Extract the [x, y] coordinate from the center of the cell holding the provided text.  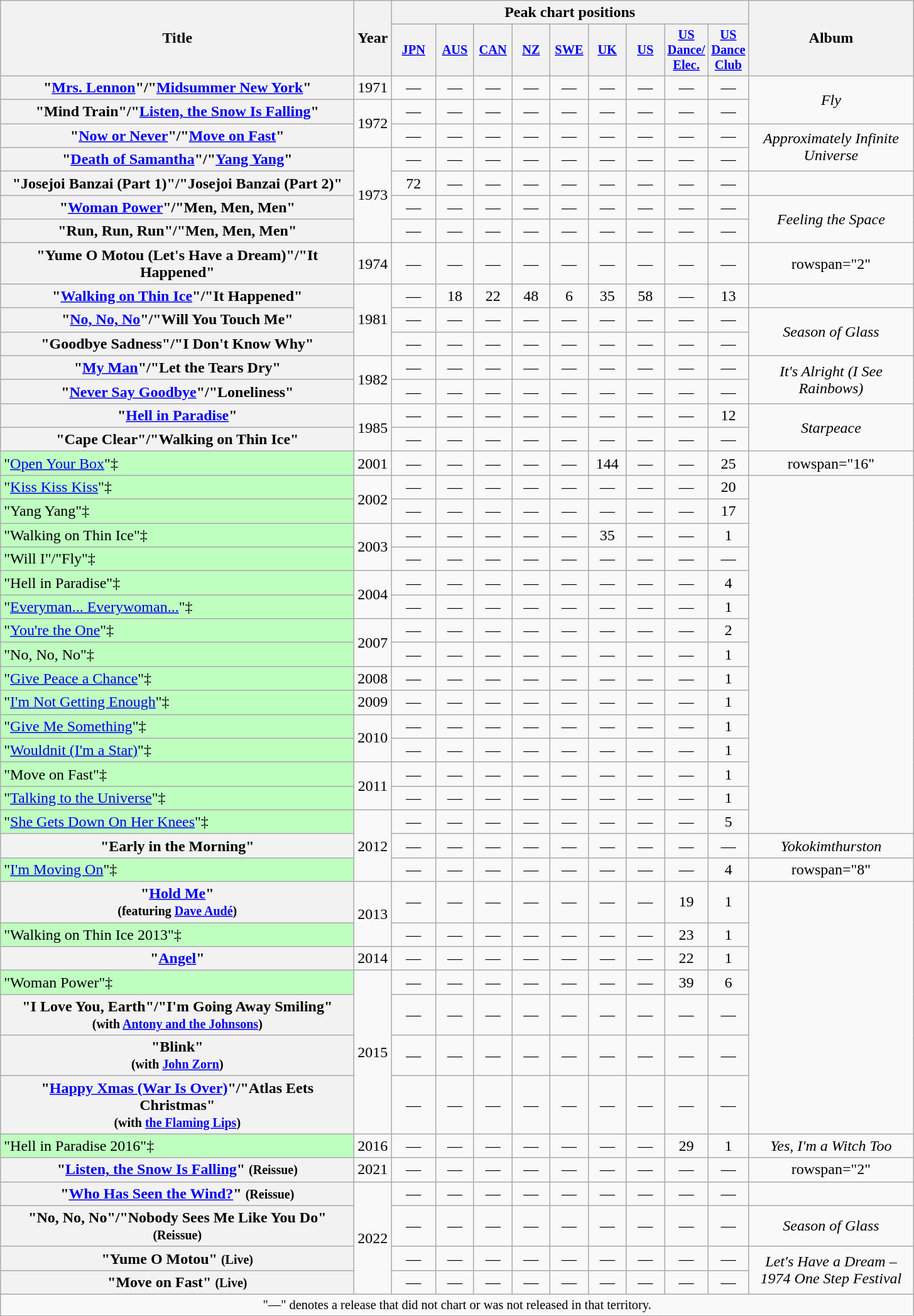
"Walking on Thin Ice"/"It Happened" [177, 296]
17 [728, 511]
"Open Your Box"‡ [177, 463]
1974 [373, 264]
25 [728, 463]
48 [531, 296]
1973 [373, 195]
"Goodbye Sadness"/"I Don't Know Why" [177, 344]
"Never Say Goodbye"/"Loneliness" [177, 391]
5 [728, 822]
"Listen, the Snow Is Falling" (Reissue) [177, 1170]
"Happy Xmas (War Is Over)"/"Atlas Eets Christmas"(with the Flaming Lips) [177, 1105]
"Give Me Something"‡ [177, 726]
AUS [455, 50]
"My Man"/"Let the Tears Dry" [177, 367]
UK [607, 50]
"Talking to the Universe"‡ [177, 798]
Fly [830, 99]
2013 [373, 915]
72 [413, 183]
"I'm Not Getting Enough"‡ [177, 702]
"No, No, No"/"Nobody Sees Me Like You Do" (Reissue) [177, 1226]
Starpeace [830, 427]
US [646, 50]
12 [728, 415]
2022 [373, 1237]
"Move on Fast" (Live) [177, 1282]
2 [728, 631]
2014 [373, 959]
rowspan="16" [830, 463]
Yokokimthurston [830, 846]
Title [177, 38]
1982 [373, 379]
"Wouldnit (I'm a Star)"‡ [177, 750]
2010 [373, 738]
"You're the One"‡ [177, 631]
"Will I"/"Fly"‡ [177, 559]
"I'm Moving On"‡ [177, 869]
2021 [373, 1170]
2012 [373, 846]
2001 [373, 463]
"Angel" [177, 959]
"Hell in Paradise" [177, 415]
Approximately Infinite Universe [830, 148]
"Who Has Seen the Wind?" (Reissue) [177, 1194]
rowspan="8" [830, 869]
"Run, Run, Run"/"Men, Men, Men" [177, 231]
USDance Club [728, 50]
Year [373, 38]
Feeling the Space [830, 219]
"No, No, No"/"Will You Touch Me" [177, 320]
"Yume O Motou (Let's Have a Dream)"/"It Happened" [177, 264]
"Blink"(with John Zorn) [177, 1055]
"Everyman... Everywoman..."‡ [177, 607]
"Death of Samantha"/"Yang Yang" [177, 160]
"She Gets Down On Her Knees"‡ [177, 822]
"No, No, No"‡ [177, 655]
"Now or Never"/"Move on Fast" [177, 136]
"Cape Clear"/"Walking on Thin Ice" [177, 439]
19 [687, 902]
2004 [373, 595]
2011 [373, 786]
58 [646, 296]
"Woman Power"‡ [177, 982]
"Mind Train"/"Listen, the Snow Is Falling" [177, 112]
39 [687, 982]
Album [830, 38]
2009 [373, 702]
Peak chart positions [570, 13]
SWE [569, 50]
Yes, I'm a Witch Too [830, 1146]
"Walking on Thin Ice"‡ [177, 535]
"Hell in Paradise"‡ [177, 583]
13 [728, 296]
144 [607, 463]
"Give Peace a Chance"‡ [177, 678]
2008 [373, 678]
"Kiss Kiss Kiss"‡ [177, 487]
"Mrs. Lennon"/"Midsummer New York" [177, 87]
"Early in the Morning" [177, 846]
NZ [531, 50]
"I Love You, Earth"/"I'm Going Away Smiling"(with Antony and the Johnsons) [177, 1015]
18 [455, 296]
29 [687, 1146]
It's Alright (I See Rainbows) [830, 379]
2015 [373, 1052]
"Hold Me"(featuring Dave Audé) [177, 902]
2003 [373, 547]
2007 [373, 643]
1972 [373, 124]
20 [728, 487]
"Josejoi Banzai (Part 1)"/"Josejoi Banzai (Part 2)" [177, 183]
"—" denotes a release that did not chart or was not released in that territory. [457, 1305]
23 [687, 935]
"Yang Yang"‡ [177, 511]
1971 [373, 87]
USDance/Elec. [687, 50]
Let's Have a Dream – 1974 One Step Festival [830, 1270]
1981 [373, 320]
"Woman Power"/"Men, Men, Men" [177, 207]
"Move on Fast"‡ [177, 774]
"Yume O Motou" (Live) [177, 1258]
"Walking on Thin Ice 2013"‡ [177, 935]
"Hell in Paradise 2016"‡ [177, 1146]
2016 [373, 1146]
JPN [413, 50]
2002 [373, 499]
1985 [373, 427]
CAN [492, 50]
